Return the (x, y) coordinate for the center point of the cell that contains the specified text.  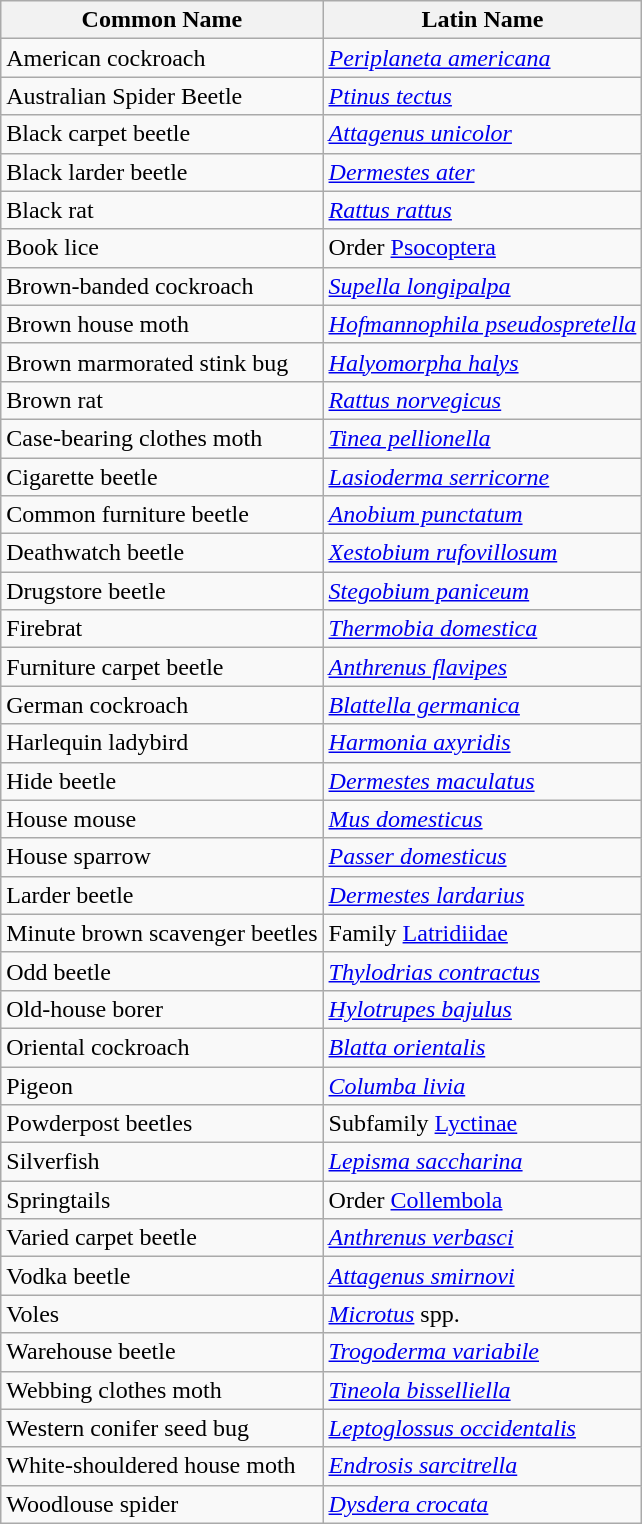
Leptoglossus occidentalis (482, 1428)
Anthrenus flavipes (482, 667)
Western conifer seed bug (162, 1428)
Anobium punctatum (482, 515)
Tinea pellionella (482, 438)
Subfamily Lyctinae (482, 1124)
Thylodrias contractus (482, 971)
Attagenus unicolor (482, 134)
Harlequin ladybird (162, 743)
Tineola bisselliella (482, 1390)
Lasioderma serricorne (482, 477)
German cockroach (162, 705)
Oriental cockroach (162, 1047)
Firebrat (162, 629)
Trogoderma variabile (482, 1352)
Black larder beetle (162, 172)
Minute brown scavenger beetles (162, 933)
Black carpet beetle (162, 134)
Silverfish (162, 1162)
Ptinus tectus (482, 96)
Australian Spider Beetle (162, 96)
Dysdera crocata (482, 1504)
Order Psocoptera (482, 248)
Microtus spp. (482, 1314)
Anthrenus verbasci (482, 1238)
Family Latridiidae (482, 933)
Dermestes lardarius (482, 895)
Common furniture beetle (162, 515)
Supella longipalpa (482, 286)
Attagenus smirnovi (482, 1276)
American cockroach (162, 58)
Brown rat (162, 400)
Dermestes ater (482, 172)
Columba livia (482, 1085)
Pigeon (162, 1085)
Endrosis sarcitrella (482, 1466)
Stegobium paniceum (482, 591)
Webbing clothes moth (162, 1390)
Book lice (162, 248)
Halyomorpha halys (482, 362)
Latin Name (482, 20)
Brown house moth (162, 324)
Furniture carpet beetle (162, 667)
White-shouldered house moth (162, 1466)
Mus domesticus (482, 819)
Larder beetle (162, 895)
Periplaneta americana (482, 58)
Vodka beetle (162, 1276)
Deathwatch beetle (162, 553)
Xestobium rufovillosum (482, 553)
Common Name (162, 20)
Lepisma saccharina (482, 1162)
Brown marmorated stink bug (162, 362)
Odd beetle (162, 971)
Hylotrupes bajulus (482, 1009)
Blattella germanica (482, 705)
Brown-banded cockroach (162, 286)
House sparrow (162, 857)
Black rat (162, 210)
Warehouse beetle (162, 1352)
Case-bearing clothes moth (162, 438)
Passer domesticus (482, 857)
Woodlouse spider (162, 1504)
Harmonia axyridis (482, 743)
Powderpost beetles (162, 1124)
Drugstore beetle (162, 591)
Rattus norvegicus (482, 400)
Springtails (162, 1200)
Thermobia domestica (482, 629)
House mouse (162, 819)
Old-house borer (162, 1009)
Order Collembola (482, 1200)
Voles (162, 1314)
Varied carpet beetle (162, 1238)
Rattus rattus (482, 210)
Cigarette beetle (162, 477)
Hide beetle (162, 781)
Dermestes maculatus (482, 781)
Blatta orientalis (482, 1047)
Hofmannophila pseudospretella (482, 324)
